Output the [x, y] coordinate of the center of the cell containing the given text.  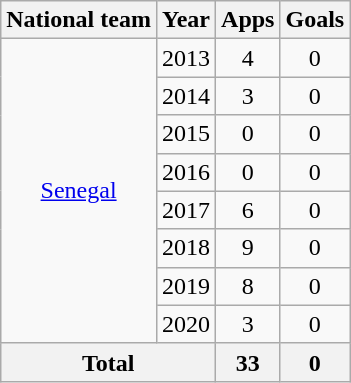
National team [79, 20]
2019 [186, 286]
8 [248, 286]
6 [248, 210]
2015 [186, 134]
2014 [186, 96]
2018 [186, 248]
9 [248, 248]
Senegal [79, 191]
Total [108, 362]
2020 [186, 324]
2016 [186, 172]
2013 [186, 58]
4 [248, 58]
33 [248, 362]
Apps [248, 20]
Goals [315, 20]
Year [186, 20]
2017 [186, 210]
